Determine the (X, Y) coordinate at the center of the cell enclosing the given text.  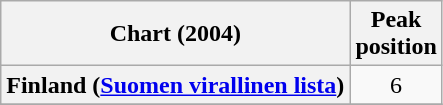
Chart (2004) (176, 34)
6 (396, 85)
Finland (Suomen virallinen lista) (176, 85)
Peakposition (396, 34)
